Provide the [x, y] coordinate of the cell's center where the given text is located.  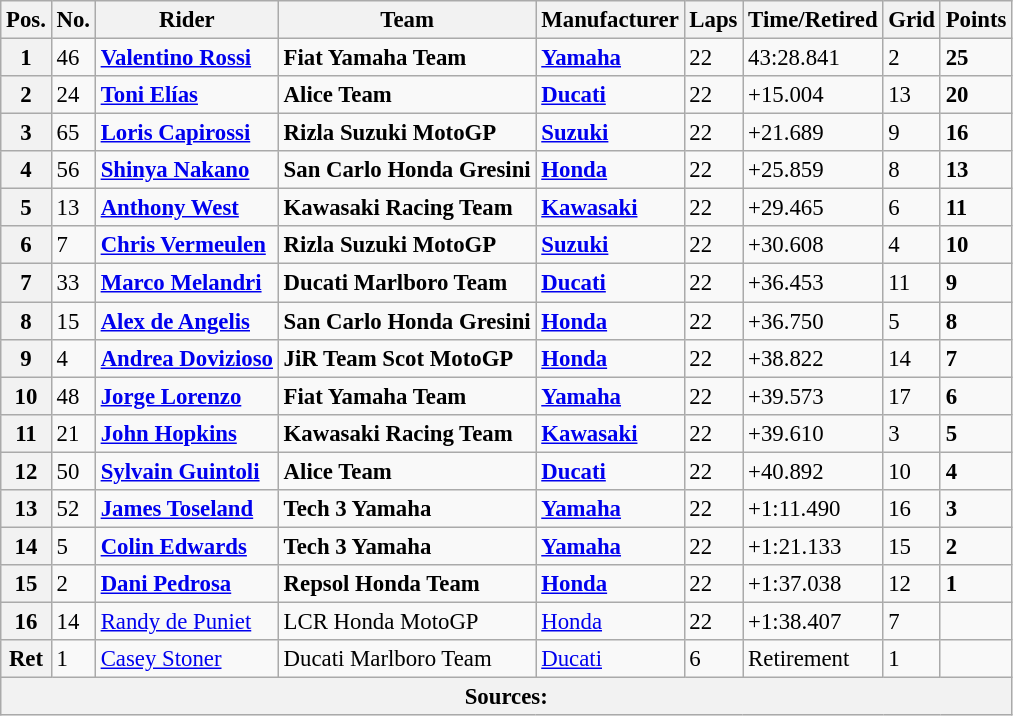
+36.453 [813, 283]
Repsol Honda Team [407, 584]
52 [73, 509]
No. [73, 20]
+29.465 [813, 208]
Team [407, 20]
20 [976, 95]
21 [73, 433]
+40.892 [813, 471]
John Hopkins [186, 433]
Casey Stoner [186, 659]
Pos. [26, 20]
25 [976, 58]
Randy de Puniet [186, 621]
+25.859 [813, 170]
Retirement [813, 659]
LCR Honda MotoGP [407, 621]
+39.573 [813, 396]
33 [73, 283]
Valentino Rossi [186, 58]
43:28.841 [813, 58]
Loris Capirossi [186, 133]
+1:11.490 [813, 509]
Colin Edwards [186, 546]
Grid [912, 20]
Marco Melandri [186, 283]
Points [976, 20]
17 [912, 396]
+1:37.038 [813, 584]
Laps [714, 20]
Sources: [506, 697]
65 [73, 133]
Shinya Nakano [186, 170]
+1:21.133 [813, 546]
Rider [186, 20]
+38.822 [813, 358]
Dani Pedrosa [186, 584]
Time/Retired [813, 20]
48 [73, 396]
Toni Elías [186, 95]
+39.610 [813, 433]
James Toseland [186, 509]
Chris Vermeulen [186, 245]
+1:38.407 [813, 621]
24 [73, 95]
+15.004 [813, 95]
Anthony West [186, 208]
46 [73, 58]
+36.750 [813, 321]
56 [73, 170]
JiR Team Scot MotoGP [407, 358]
Sylvain Guintoli [186, 471]
Andrea Dovizioso [186, 358]
+21.689 [813, 133]
50 [73, 471]
+30.608 [813, 245]
Ret [26, 659]
Manufacturer [610, 20]
Jorge Lorenzo [186, 396]
Alex de Angelis [186, 321]
